Identify which cell holds the provided text, then report its [x, y] central coordinate. 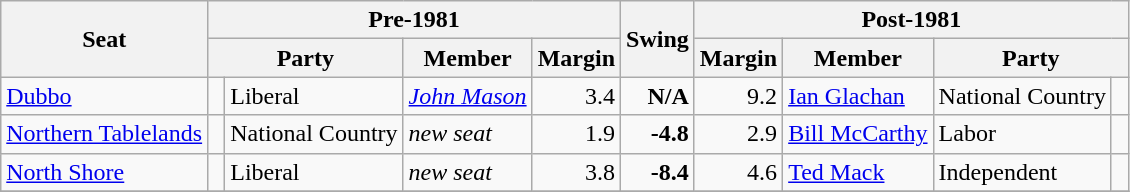
North Shore [104, 172]
Independent [1022, 172]
Swing [658, 39]
Ian Glachan [858, 96]
4.6 [738, 172]
-4.8 [658, 134]
1.9 [576, 134]
Dubbo [104, 96]
3.8 [576, 172]
9.2 [738, 96]
John Mason [468, 96]
Labor [1022, 134]
Post-1981 [911, 20]
Northern Tablelands [104, 134]
3.4 [576, 96]
2.9 [738, 134]
Seat [104, 39]
N/A [658, 96]
Pre-1981 [414, 20]
Bill McCarthy [858, 134]
-8.4 [658, 172]
Ted Mack [858, 172]
